For the text-containing cell, return its midpoint in (x, y) coordinate format. 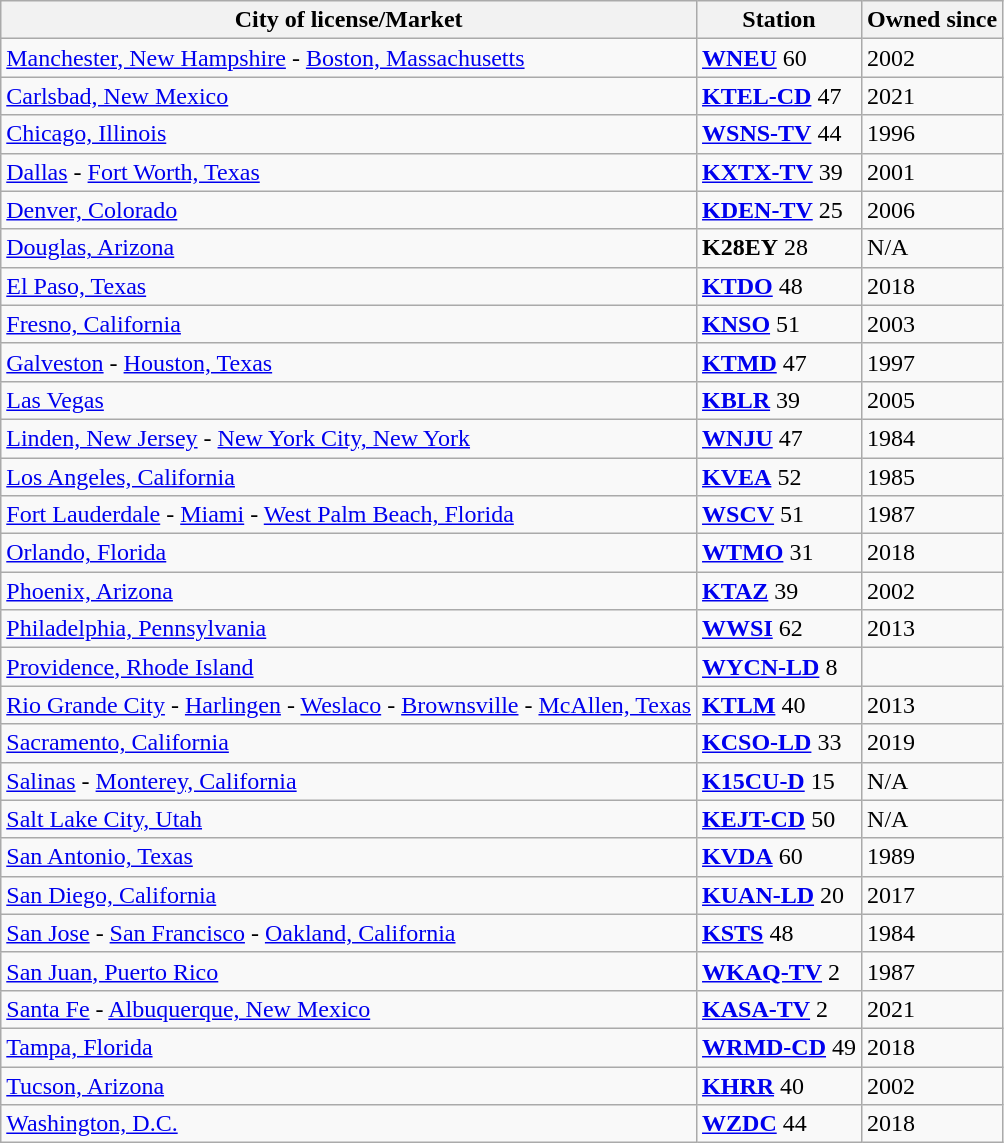
KTAZ 39 (780, 591)
Dallas - Fort Worth, Texas (349, 172)
Galveston - Houston, Texas (349, 362)
Salt Lake City, Utah (349, 819)
Tucson, Arizona (349, 1085)
Linden, New Jersey - New York City, New York (349, 438)
Manchester, New Hampshire - Boston, Massachusetts (349, 58)
Sacramento, California (349, 743)
KTDO 48 (780, 286)
San Antonio, Texas (349, 857)
Station (780, 20)
Fort Lauderdale - Miami - West Palm Beach, Florida (349, 515)
San Diego, California (349, 895)
KTLM 40 (780, 705)
Denver, Colorado (349, 210)
KEJT-CD 50 (780, 819)
Washington, D.C. (349, 1124)
KVEA 52 (780, 477)
KDEN-TV 25 (780, 210)
WSCV 51 (780, 515)
WNEU 60 (780, 58)
WSNS-TV 44 (780, 134)
KNSO 51 (780, 324)
San Juan, Puerto Rico (349, 971)
KUAN-LD 20 (780, 895)
KBLR 39 (780, 400)
2017 (932, 895)
El Paso, Texas (349, 286)
Santa Fe - Albuquerque, New Mexico (349, 1009)
KASA-TV 2 (780, 1009)
Las Vegas (349, 400)
1985 (932, 477)
Philadelphia, Pennsylvania (349, 629)
City of license/Market (349, 20)
Douglas, Arizona (349, 248)
WZDC 44 (780, 1124)
Orlando, Florida (349, 553)
KXTX-TV 39 (780, 172)
Owned since (932, 20)
Tampa, Florida (349, 1047)
K15CU-D 15 (780, 781)
KSTS 48 (780, 933)
2019 (932, 743)
Los Angeles, California (349, 477)
KHRR 40 (780, 1085)
Fresno, California (349, 324)
Rio Grande City - Harlingen - Weslaco - Brownsville - McAllen, Texas (349, 705)
WYCN-LD 8 (780, 667)
KCSO-LD 33 (780, 743)
K28EY 28 (780, 248)
KTMD 47 (780, 362)
Carlsbad, New Mexico (349, 96)
WKAQ-TV 2 (780, 971)
San Jose - San Francisco - Oakland, California (349, 933)
Providence, Rhode Island (349, 667)
WTMO 31 (780, 553)
1996 (932, 134)
KVDA 60 (780, 857)
KTEL-CD 47 (780, 96)
2005 (932, 400)
2001 (932, 172)
WNJU 47 (780, 438)
1997 (932, 362)
2006 (932, 210)
Phoenix, Arizona (349, 591)
Salinas - Monterey, California (349, 781)
2003 (932, 324)
Chicago, Illinois (349, 134)
1989 (932, 857)
WWSI 62 (780, 629)
WRMD-CD 49 (780, 1047)
